Return the [x, y] coordinate for the center point of the cell that contains the specified text.  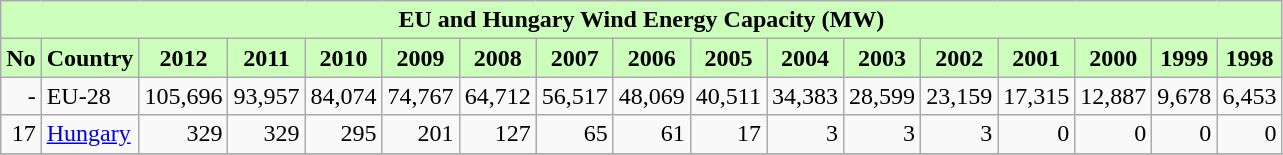
201 [420, 134]
6,453 [1250, 96]
No [21, 58]
61 [652, 134]
EU and Hungary Wind Energy Capacity (MW) [642, 20]
23,159 [960, 96]
2006 [652, 58]
9,678 [1184, 96]
1999 [1184, 58]
2002 [960, 58]
105,696 [184, 96]
40,511 [728, 96]
2005 [728, 58]
64,712 [498, 96]
Hungary [90, 134]
2012 [184, 58]
2010 [344, 58]
2001 [1036, 58]
74,767 [420, 96]
93,957 [266, 96]
Country [90, 58]
EU-28 [90, 96]
34,383 [804, 96]
56,517 [574, 96]
1998 [1250, 58]
84,074 [344, 96]
28,599 [882, 96]
48,069 [652, 96]
2011 [266, 58]
12,887 [1114, 96]
- [21, 96]
2003 [882, 58]
2007 [574, 58]
65 [574, 134]
17,315 [1036, 96]
2009 [420, 58]
127 [498, 134]
2004 [804, 58]
2000 [1114, 58]
2008 [498, 58]
295 [344, 134]
